Extract the (x, y) coordinate from the center of the cell holding the provided text.  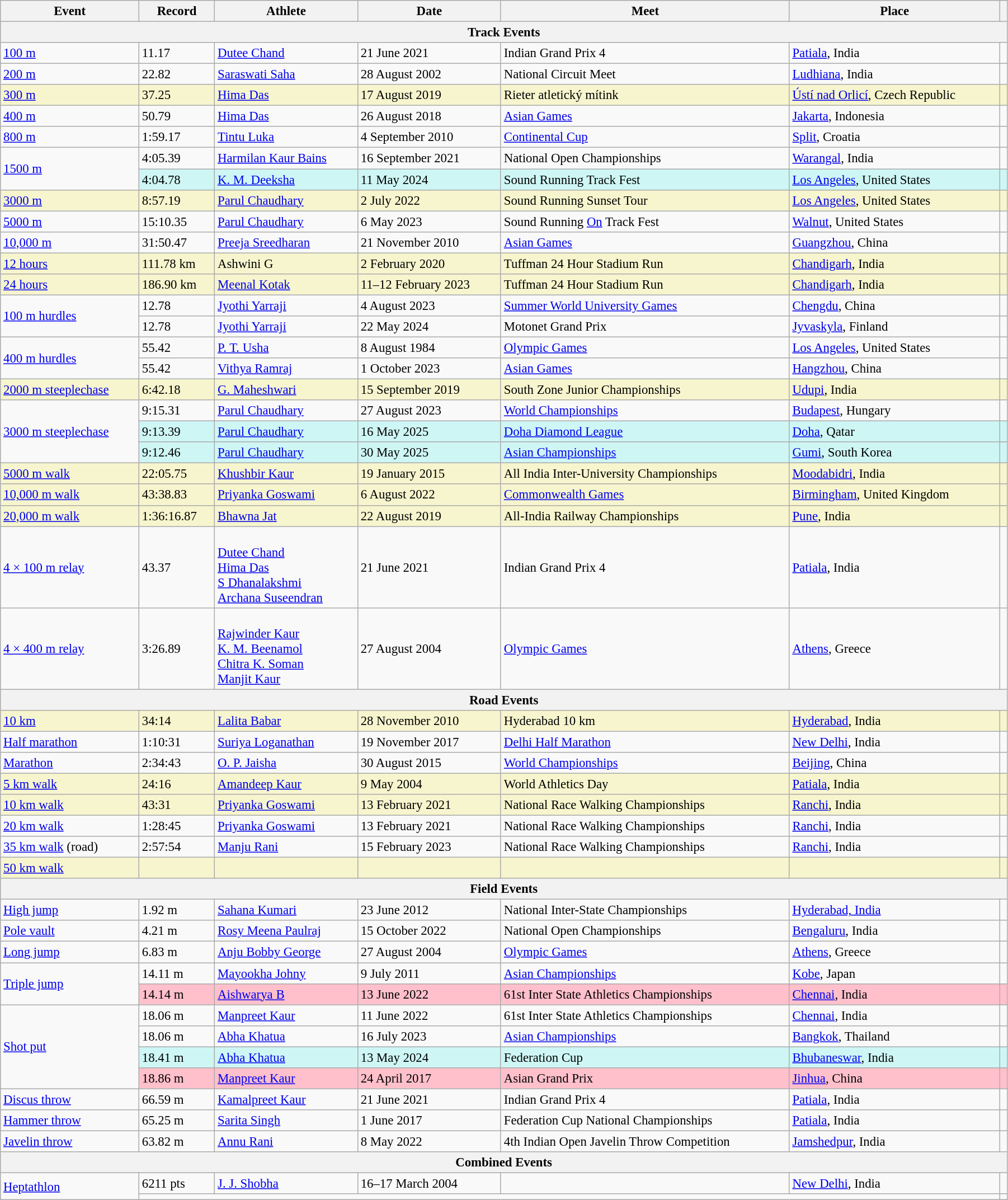
4.21 m (177, 931)
10,000 m (70, 242)
Bengaluru, India (894, 931)
10,000 m walk (70, 495)
3000 m (70, 200)
Shot put (70, 1047)
Pune, India (894, 516)
6 May 2023 (429, 222)
Ashwini G (286, 263)
Combined Events (504, 1163)
Sarita Singh (286, 1121)
1 October 2023 (429, 369)
12 hours (70, 263)
Field Events (504, 889)
16–17 March 2004 (429, 1184)
1 June 2017 (429, 1121)
Half marathon (70, 742)
6.83 m (177, 952)
800 m (70, 137)
50 km walk (70, 868)
21 November 2010 (429, 242)
P. T. Usha (286, 347)
4:04.78 (177, 180)
Bangkok, Thailand (894, 1036)
5000 m (70, 222)
Sound Running Track Fest (645, 180)
Dutee Chand (286, 53)
22 May 2024 (429, 327)
26 August 2018 (429, 116)
Commonwealth Games (645, 495)
18.41 m (177, 1057)
4th Indian Open Javelin Throw Competition (645, 1141)
4 × 400 m relay (70, 648)
9:15.31 (177, 411)
13 May 2024 (429, 1057)
4 × 100 m relay (70, 567)
1:36:16.87 (177, 516)
Athlete (286, 11)
Warangal, India (894, 158)
66.59 m (177, 1099)
Triple jump (70, 983)
Jamshedpur, India (894, 1141)
Rieter atletický mítink (645, 95)
17 August 2019 (429, 95)
Amandeep Kaur (286, 784)
Dutee ChandHima DasS DhanalakshmiArchana Suseendran (286, 567)
43:38.83 (177, 495)
9 July 2011 (429, 973)
2:57:54 (177, 847)
Tintu Luka (286, 137)
Road Events (504, 700)
J. J. Shobha (286, 1184)
Continental Cup (645, 137)
63.82 m (177, 1141)
14.11 m (177, 973)
O. P. Jaisha (286, 763)
Ludhiana, India (894, 74)
100 m (70, 53)
Lalita Babar (286, 721)
43.37 (177, 567)
Rajwinder KaurK. M. BeenamolChitra K. SomanManjit Kaur (286, 648)
8:57.19 (177, 200)
16 July 2023 (429, 1036)
18.86 m (177, 1079)
Harmilan Kaur Bains (286, 158)
11 May 2024 (429, 180)
Birmingham, United Kingdom (894, 495)
Doha, Qatar (894, 432)
20 km walk (70, 826)
Preeja Sreedharan (286, 242)
2 July 2022 (429, 200)
Suriya Loganathan (286, 742)
Summer World University Games (645, 305)
24 hours (70, 285)
19 January 2015 (429, 474)
24:16 (177, 784)
South Zone Junior Championships (645, 390)
Guangzhou, China (894, 242)
National Inter-State Championships (645, 910)
15:10.35 (177, 222)
9 May 2004 (429, 784)
100 m hurdles (70, 316)
Split, Croatia (894, 137)
400 m (70, 116)
19 November 2017 (429, 742)
Jyvaskyla, Finland (894, 327)
Udupi, India (894, 390)
Hangzhou, China (894, 369)
Hammer throw (70, 1121)
15 February 2023 (429, 847)
1:59.17 (177, 137)
2:34:43 (177, 763)
10 km walk (70, 805)
Sound Running Sunset Tour (645, 200)
Ústí nad Orlicí, Czech Republic (894, 95)
28 August 2002 (429, 74)
Doha Diamond League (645, 432)
1500 m (70, 169)
Beijing, China (894, 763)
3:26.89 (177, 648)
Moodabidri, India (894, 474)
8 May 2022 (429, 1141)
200 m (70, 74)
National Circuit Meet (645, 74)
Jakarta, Indonesia (894, 116)
All India Inter-University Championships (645, 474)
Pole vault (70, 931)
6 August 2022 (429, 495)
10 km (70, 721)
Heptathlon (70, 1187)
1.92 m (177, 910)
World Athletics Day (645, 784)
Sahana Kumari (286, 910)
Asian Grand Prix (645, 1079)
Place (894, 11)
11 June 2022 (429, 1015)
22 August 2019 (429, 516)
22.82 (177, 74)
Discus throw (70, 1099)
37.25 (177, 95)
11–12 February 2023 (429, 285)
30 August 2015 (429, 763)
35 km walk (road) (70, 847)
9:12.46 (177, 453)
Javelin throw (70, 1141)
Meenal Kotak (286, 285)
11.17 (177, 53)
16 May 2025 (429, 432)
Anju Bobby George (286, 952)
400 m hurdles (70, 358)
111.78 km (177, 263)
4 August 2023 (429, 305)
Jinhua, China (894, 1079)
16 September 2021 (429, 158)
20,000 m walk (70, 516)
Kobe, Japan (894, 973)
28 November 2010 (429, 721)
Annu Rani (286, 1141)
Delhi Half Marathon (645, 742)
Marathon (70, 763)
8 August 1984 (429, 347)
15 October 2022 (429, 931)
Event (70, 11)
6:42.18 (177, 390)
15 September 2019 (429, 390)
G. Maheshwari (286, 390)
50.79 (177, 116)
Vithya Ramraj (286, 369)
High jump (70, 910)
34:14 (177, 721)
Chengdu, China (894, 305)
Saraswati Saha (286, 74)
1:10:31 (177, 742)
4:05.39 (177, 158)
300 m (70, 95)
Budapest, Hungary (894, 411)
2 February 2020 (429, 263)
Record (177, 11)
65.25 m (177, 1121)
22:05.75 (177, 474)
3000 m steeplechase (70, 432)
23 June 2012 (429, 910)
30 May 2025 (429, 453)
K. M. Deeksha (286, 180)
27 August 2023 (429, 411)
43:31 (177, 805)
24 April 2017 (429, 1079)
All-India Railway Championships (645, 516)
Long jump (70, 952)
9:13.39 (177, 432)
Khushbir Kaur (286, 474)
Gumi, South Korea (894, 453)
Track Events (504, 32)
13 June 2022 (429, 994)
5 km walk (70, 784)
186.90 km (177, 285)
Meet (645, 11)
Rosy Meena Paulraj (286, 931)
Walnut, United States (894, 222)
Aishwarya B (286, 994)
Manju Rani (286, 847)
4 September 2010 (429, 137)
Kamalpreet Kaur (286, 1099)
Motonet Grand Prix (645, 327)
Bhawna Jat (286, 516)
1:28:45 (177, 826)
2000 m steeplechase (70, 390)
Federation Cup (645, 1057)
5000 m walk (70, 474)
Mayookha Johny (286, 973)
31:50.47 (177, 242)
6211 pts (177, 1184)
14.14 m (177, 994)
Sound Running On Track Fest (645, 222)
Date (429, 11)
Bhubaneswar, India (894, 1057)
Federation Cup National Championships (645, 1121)
Hyderabad 10 km (645, 721)
